Scan for the cell matching the given text and deliver its (X, Y) coordinate at center. 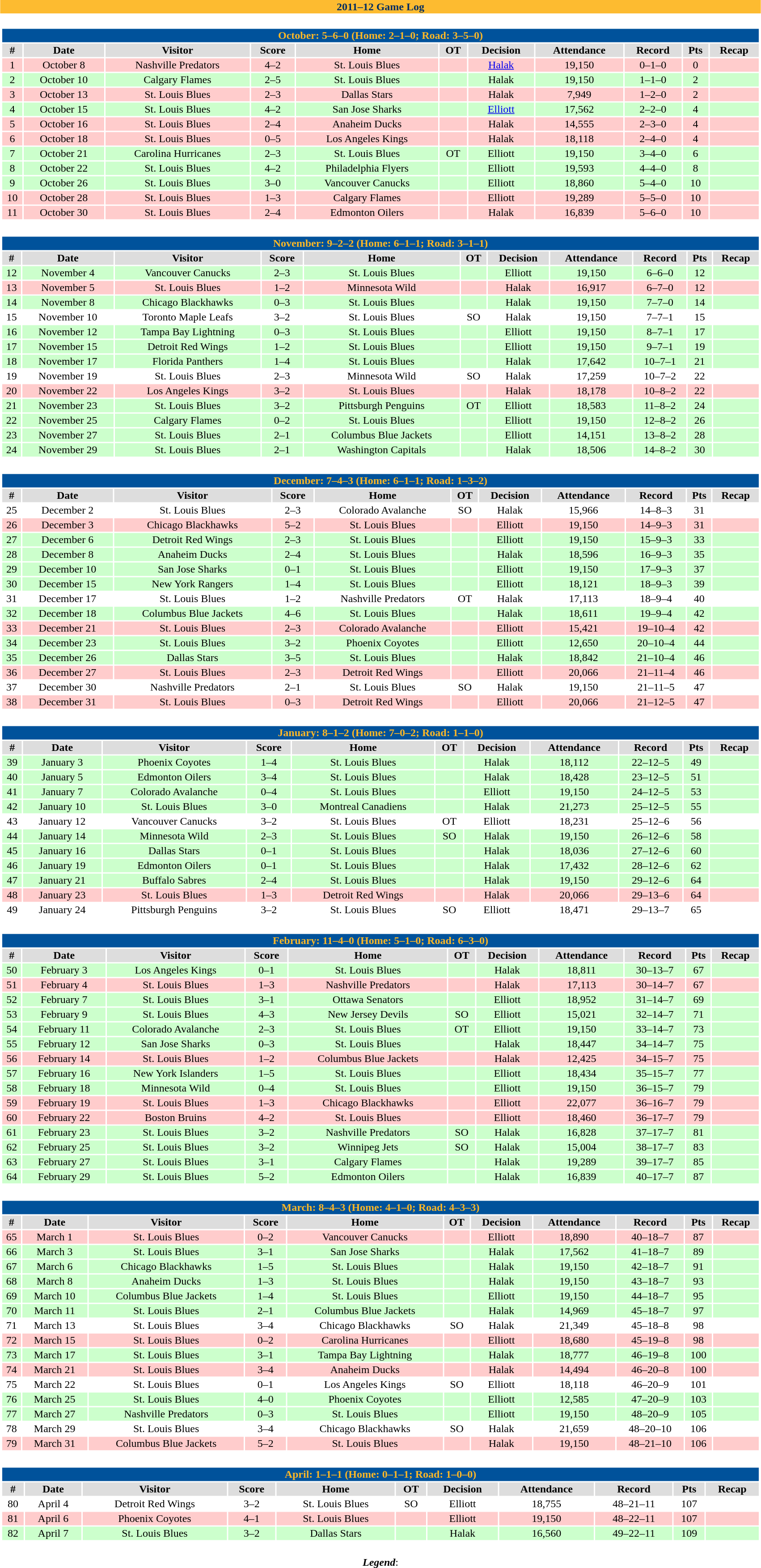
February 3 (64, 970)
December 30 (68, 687)
January 7 (62, 792)
3–4–0 (653, 153)
18,428 (574, 777)
16,917 (591, 287)
2–2–0 (653, 110)
March 29 (55, 1429)
36 (12, 673)
45–18–7 (650, 1311)
10–7–2 (660, 376)
18,890 (574, 1237)
18,680 (574, 1340)
21,273 (574, 807)
43–18–7 (650, 1281)
October 26 (63, 183)
December 15 (68, 584)
19–10–4 (656, 628)
October 30 (63, 212)
17–9–3 (656, 569)
24–12–5 (651, 792)
18,434 (581, 1073)
20–10–4 (656, 643)
18,842 (583, 658)
October 15 (63, 110)
November 10 (68, 317)
4–1 (251, 1518)
46–20–9 (650, 1384)
14,555 (579, 124)
45–18–8 (650, 1325)
17,432 (574, 866)
2–4–0 (653, 139)
45 (12, 851)
26–12–6 (651, 836)
95 (698, 1296)
18,952 (581, 1000)
November 17 (68, 362)
29–13–6 (651, 895)
20 (12, 391)
January 23 (62, 895)
25–12–5 (651, 807)
March 6 (55, 1266)
March 31 (55, 1443)
66 (12, 1252)
80 (13, 1504)
44–18–7 (650, 1296)
January: 8–1–2 (Home: 7–0–2; Road: 1–1–0) (380, 733)
Boston Bruins (175, 1118)
February 22 (64, 1118)
December 8 (68, 555)
October 22 (63, 169)
18,231 (574, 821)
15,966 (583, 510)
12,425 (581, 1059)
49–22–11 (634, 1534)
October 21 (63, 153)
28–12–6 (651, 866)
36–17–7 (655, 1118)
9 (12, 183)
Winnipeg Jets (368, 1147)
5–5–0 (653, 198)
11 (12, 212)
January 16 (62, 851)
Washington Capitals (381, 450)
18,583 (591, 405)
18,596 (583, 555)
97 (698, 1311)
18,460 (581, 1118)
14–8–3 (656, 510)
October 10 (63, 80)
34 (12, 643)
78 (12, 1429)
14–8–2 (660, 450)
October: 5–6–0 (Home: 2–1–0; Road: 3–5–0) (380, 35)
76 (12, 1399)
October 8 (63, 65)
72 (12, 1340)
14–9–3 (656, 525)
3–5 (293, 658)
February 11 (64, 1029)
32 (12, 614)
February 4 (64, 985)
18,036 (574, 851)
27–12–6 (651, 851)
19–9–4 (656, 614)
13–8–2 (660, 435)
2011–12 Game Log (380, 7)
March 1 (55, 1237)
4–3 (266, 1014)
16 (12, 332)
March 8 (55, 1281)
17,642 (591, 362)
46–20–8 (650, 1370)
January 14 (62, 836)
48–20–9 (650, 1414)
April: 1–1–1 (Home: 0–1–1; Road: 1–0–0) (380, 1475)
43 (12, 821)
101 (698, 1384)
54 (12, 1029)
December 21 (68, 628)
2–3–0 (653, 124)
Ottawa Senators (368, 1000)
4–6 (293, 614)
52 (12, 1000)
68 (12, 1281)
37–17–7 (655, 1132)
14,969 (574, 1311)
October 28 (63, 198)
15,004 (581, 1147)
18–9–3 (656, 584)
25–12–6 (651, 821)
41–18–7 (650, 1252)
0–5 (273, 139)
5 (12, 124)
22–12–5 (651, 762)
November 5 (68, 287)
March 25 (55, 1399)
12–8–2 (660, 421)
8–7–1 (660, 332)
February 27 (64, 1162)
93 (698, 1281)
31–14–7 (655, 1000)
47–20–9 (650, 1399)
18,447 (581, 1044)
January 3 (62, 762)
40–17–7 (655, 1177)
21–12–5 (656, 702)
32–14–7 (655, 1014)
March 22 (55, 1384)
December 2 (68, 510)
18,506 (591, 450)
35–15–7 (655, 1073)
18,471 (574, 910)
70 (12, 1311)
10–8–2 (660, 391)
83 (698, 1147)
6–6–0 (660, 273)
February 12 (64, 1044)
18,811 (581, 970)
Philadelphia Flyers (367, 169)
December 26 (68, 658)
4–4–0 (653, 169)
63 (12, 1162)
18,777 (574, 1355)
29–13–7 (651, 910)
34–14–7 (655, 1044)
November 8 (68, 303)
17,259 (591, 376)
February 14 (64, 1059)
March 17 (55, 1355)
5–6–0 (653, 212)
November 29 (68, 450)
March 3 (55, 1252)
16,560 (546, 1534)
February 9 (64, 1014)
Montreal Canadiens (363, 807)
30–13–7 (655, 970)
April 7 (53, 1534)
57 (12, 1073)
January 10 (62, 807)
0 (696, 65)
48–20–10 (650, 1429)
November: 9–2–2 (Home: 6–1–1; Road: 3–1–1) (380, 244)
February 19 (64, 1103)
December 17 (68, 599)
27 (12, 540)
7–7–1 (660, 317)
105 (698, 1414)
January 12 (62, 821)
November 23 (68, 405)
18,178 (591, 391)
Buffalo Sabres (174, 880)
50 (12, 970)
91 (698, 1266)
Toronto Maple Leafs (188, 317)
25 (12, 510)
36–15–7 (655, 1088)
November 4 (68, 273)
December 23 (68, 643)
7 (12, 153)
23–12–5 (651, 777)
12,650 (583, 643)
March 10 (55, 1296)
January 21 (62, 880)
15,021 (581, 1014)
109 (689, 1534)
9–7–1 (660, 346)
30–14–7 (655, 985)
April 6 (53, 1518)
November 27 (68, 435)
4–0 (266, 1399)
December 10 (68, 569)
18–9–4 (656, 599)
New York Rangers (192, 584)
46–19–8 (650, 1355)
February: 11–4–0 (Home: 5–1–0; Road: 6–3–0) (380, 941)
18,611 (583, 614)
November 19 (68, 376)
1 (12, 65)
February 23 (64, 1132)
18,112 (574, 762)
18,860 (579, 183)
11–8–2 (660, 405)
15–9–3 (656, 540)
34–15–7 (655, 1059)
January 19 (62, 866)
59 (12, 1103)
21–11–5 (656, 687)
2–5 (273, 80)
March 15 (55, 1340)
19,593 (579, 169)
6–7–0 (660, 287)
5–4–0 (653, 183)
7–7–0 (660, 303)
39–17–7 (655, 1162)
December 6 (68, 540)
1–1–0 (653, 80)
December: 7–4–3 (Home: 6–1–1; Road: 1–3–2) (380, 481)
March 21 (55, 1370)
45–19–8 (650, 1340)
November 12 (68, 332)
3 (12, 94)
38–17–7 (655, 1147)
40–18–7 (650, 1237)
82 (13, 1534)
0–1–0 (653, 65)
14,494 (574, 1370)
December 3 (68, 525)
November 15 (68, 346)
74 (12, 1370)
October 16 (63, 124)
21,659 (574, 1429)
February 18 (64, 1088)
November 25 (68, 421)
February 16 (64, 1073)
April 4 (53, 1504)
March 13 (55, 1325)
15,421 (583, 628)
January 5 (62, 777)
October 18 (63, 139)
22,077 (581, 1103)
December 18 (68, 614)
14,151 (591, 435)
October 13 (63, 94)
November 22 (68, 391)
21–10–4 (656, 658)
18,755 (546, 1504)
New Jersey Devils (368, 1014)
103 (698, 1399)
29–12–6 (651, 880)
Florida Panthers (188, 362)
42–18–7 (650, 1266)
48–21–11 (634, 1504)
33–14–7 (655, 1029)
7,949 (579, 94)
New York Islanders (175, 1073)
February 25 (64, 1147)
48 (12, 895)
41 (12, 792)
February 7 (64, 1000)
16,828 (581, 1132)
January 24 (62, 910)
38 (12, 702)
1–2–0 (653, 94)
21–11–4 (656, 673)
December 27 (68, 673)
23 (12, 435)
61 (12, 1132)
89 (698, 1252)
12,585 (574, 1399)
16–9–3 (656, 555)
December 31 (68, 702)
21,349 (574, 1325)
10–7–1 (660, 362)
18,121 (583, 584)
March 11 (55, 1311)
48–21–10 (650, 1443)
February 29 (64, 1177)
March 27 (55, 1414)
48–22–11 (634, 1518)
March: 8–4–3 (Home: 4–1–0; Road: 4–3–3) (380, 1207)
29 (12, 569)
18 (12, 362)
36–16–7 (655, 1103)
13 (12, 287)
85 (698, 1162)
